Locate the cell with the specified text and output its (x, y) center coordinate. 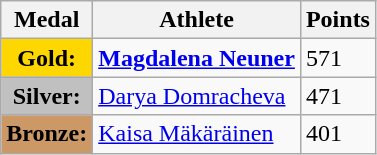
Medal (47, 20)
Kaisa Mäkäräinen (197, 134)
Points (338, 20)
Darya Domracheva (197, 96)
Athlete (197, 20)
471 (338, 96)
571 (338, 58)
401 (338, 134)
Bronze: (47, 134)
Silver: (47, 96)
Magdalena Neuner (197, 58)
Gold: (47, 58)
